Return [X, Y] of the center of cell containing provided text 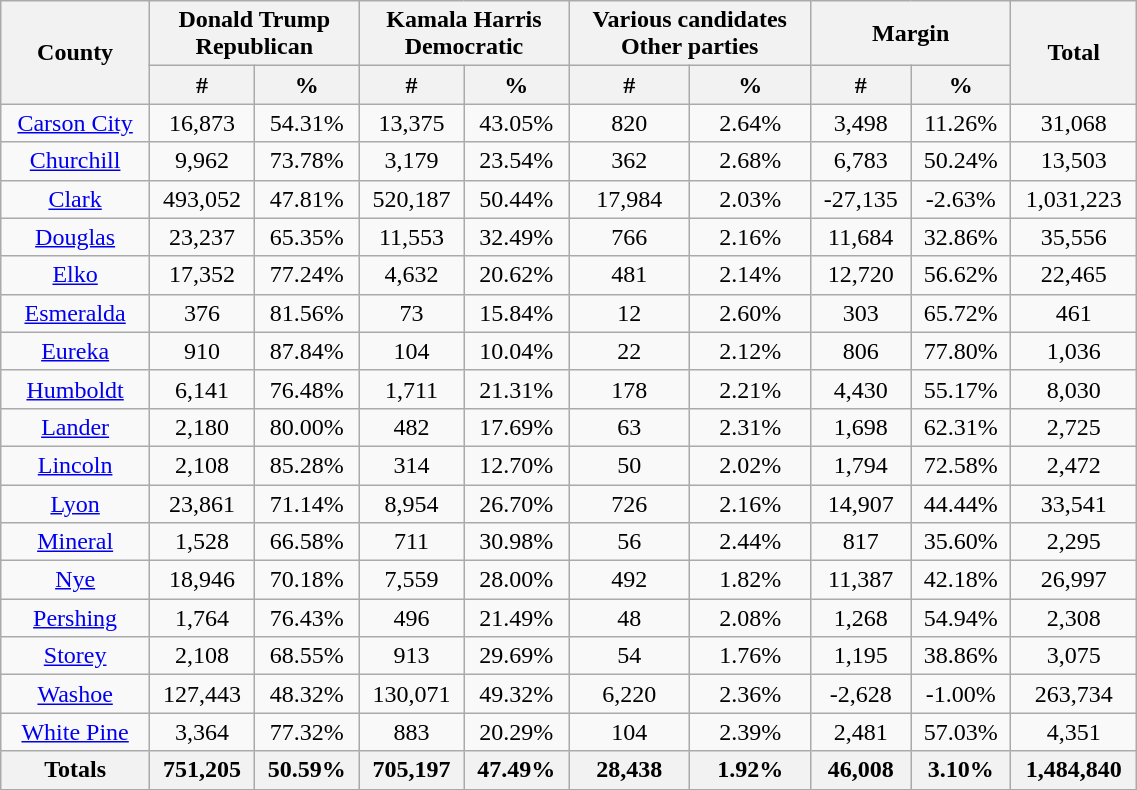
Totals [76, 770]
Eureka [76, 351]
48 [630, 618]
1,036 [1074, 351]
2.03% [750, 199]
54 [630, 656]
12 [630, 313]
2.44% [750, 542]
2.64% [750, 123]
57.03% [961, 732]
30.98% [516, 542]
2,481 [861, 732]
15.84% [516, 313]
910 [202, 351]
Margin [911, 34]
56 [630, 542]
13,375 [412, 123]
73.78% [306, 161]
314 [412, 465]
2.12% [750, 351]
2.21% [750, 389]
17,984 [630, 199]
481 [630, 275]
751,205 [202, 770]
1.76% [750, 656]
Clark [76, 199]
-2.63% [961, 199]
87.84% [306, 351]
11,684 [861, 237]
376 [202, 313]
2.39% [750, 732]
362 [630, 161]
77.32% [306, 732]
2,180 [202, 427]
6,141 [202, 389]
85.28% [306, 465]
47.81% [306, 199]
1,195 [861, 656]
47.49% [516, 770]
12,720 [861, 275]
26.70% [516, 503]
820 [630, 123]
80.00% [306, 427]
46,008 [861, 770]
32.86% [961, 237]
70.18% [306, 580]
3,075 [1074, 656]
6,783 [861, 161]
2.02% [750, 465]
22 [630, 351]
766 [630, 237]
49.32% [516, 694]
73 [412, 313]
1.82% [750, 580]
1,794 [861, 465]
23,861 [202, 503]
2.36% [750, 694]
50.44% [516, 199]
63 [630, 427]
20.29% [516, 732]
Lincoln [76, 465]
Donald TrumpRepublican [254, 34]
711 [412, 542]
496 [412, 618]
22,465 [1074, 275]
-1.00% [961, 694]
492 [630, 580]
3,179 [412, 161]
2,308 [1074, 618]
726 [630, 503]
50.24% [961, 161]
913 [412, 656]
Pershing [76, 618]
3.10% [961, 770]
62.31% [961, 427]
8,030 [1074, 389]
Humboldt [76, 389]
178 [630, 389]
1,528 [202, 542]
54.94% [961, 618]
806 [861, 351]
81.56% [306, 313]
32.49% [516, 237]
17.69% [516, 427]
520,187 [412, 199]
482 [412, 427]
76.43% [306, 618]
2.31% [750, 427]
-2,628 [861, 694]
Carson City [76, 123]
10.04% [516, 351]
11.26% [961, 123]
12.70% [516, 465]
Nye [76, 580]
16,873 [202, 123]
56.62% [961, 275]
33,541 [1074, 503]
26,997 [1074, 580]
65.72% [961, 313]
1,268 [861, 618]
35.60% [961, 542]
77.24% [306, 275]
55.17% [961, 389]
461 [1074, 313]
7,559 [412, 580]
71.14% [306, 503]
2.60% [750, 313]
28,438 [630, 770]
31,068 [1074, 123]
65.35% [306, 237]
Douglas [76, 237]
50 [630, 465]
68.55% [306, 656]
11,553 [412, 237]
23,237 [202, 237]
13,503 [1074, 161]
1,031,223 [1074, 199]
76.48% [306, 389]
County [76, 52]
4,351 [1074, 732]
11,387 [861, 580]
42.18% [961, 580]
4,430 [861, 389]
2.14% [750, 275]
48.32% [306, 694]
Lander [76, 427]
43.05% [516, 123]
Washoe [76, 694]
1,764 [202, 618]
72.58% [961, 465]
29.69% [516, 656]
2,472 [1074, 465]
44.44% [961, 503]
303 [861, 313]
66.58% [306, 542]
23.54% [516, 161]
4,632 [412, 275]
Total [1074, 52]
54.31% [306, 123]
Mineral [76, 542]
17,352 [202, 275]
1,698 [861, 427]
21.31% [516, 389]
21.49% [516, 618]
14,907 [861, 503]
2.68% [750, 161]
817 [861, 542]
2,295 [1074, 542]
35,556 [1074, 237]
1,484,840 [1074, 770]
28.00% [516, 580]
263,734 [1074, 694]
Elko [76, 275]
77.80% [961, 351]
Kamala HarrisDemocratic [464, 34]
3,498 [861, 123]
2,725 [1074, 427]
Esmeralda [76, 313]
493,052 [202, 199]
18,946 [202, 580]
705,197 [412, 770]
Storey [76, 656]
127,443 [202, 694]
38.86% [961, 656]
20.62% [516, 275]
9,962 [202, 161]
Lyon [76, 503]
Churchill [76, 161]
Various candidatesOther parties [690, 34]
50.59% [306, 770]
6,220 [630, 694]
8,954 [412, 503]
White Pine [76, 732]
1.92% [750, 770]
130,071 [412, 694]
3,364 [202, 732]
-27,135 [861, 199]
1,711 [412, 389]
883 [412, 732]
2.08% [750, 618]
